Locate the cell with the specified text and output its [x, y] center coordinate. 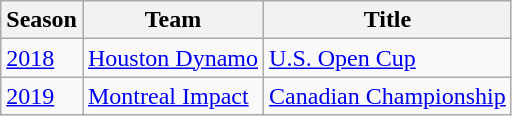
Canadian Championship [388, 96]
Houston Dynamo [172, 58]
Team [172, 20]
2018 [42, 58]
U.S. Open Cup [388, 58]
2019 [42, 96]
Title [388, 20]
Montreal Impact [172, 96]
Season [42, 20]
